Return the [x, y] coordinate for the center point of the cell that contains the specified text.  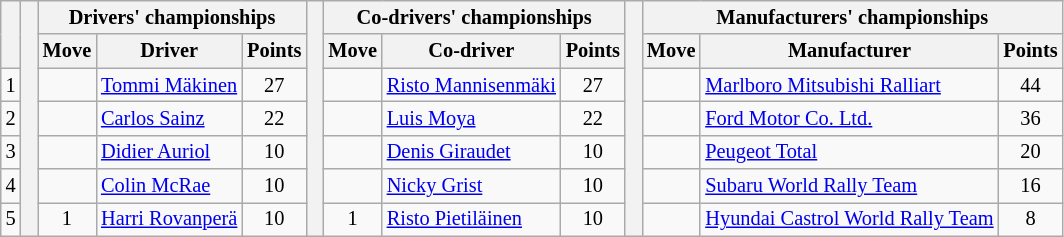
Risto Mannisenmäki [472, 85]
Drivers' championships [172, 17]
2 [11, 118]
44 [1030, 85]
Subaru World Rally Team [849, 186]
36 [1030, 118]
Luis Moya [472, 118]
Colin McRae [169, 186]
Tommi Mäkinen [169, 85]
Denis Giraudet [472, 152]
3 [11, 152]
Harri Rovanperä [169, 219]
4 [11, 186]
Didier Auriol [169, 152]
Risto Pietiläinen [472, 219]
Co-drivers' championships [474, 17]
Peugeot Total [849, 152]
16 [1030, 186]
Manufacturers' championships [852, 17]
8 [1030, 219]
Ford Motor Co. Ltd. [849, 118]
Nicky Grist [472, 186]
5 [11, 219]
20 [1030, 152]
Manufacturer [849, 51]
Marlboro Mitsubishi Ralliart [849, 85]
Hyundai Castrol World Rally Team [849, 219]
Co-driver [472, 51]
Carlos Sainz [169, 118]
Driver [169, 51]
